Detect which cell encompasses the target text, then output its [X, Y] center coordinate. 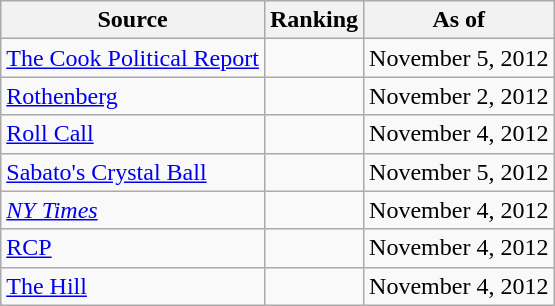
RCP [133, 248]
November 2, 2012 [459, 96]
Roll Call [133, 134]
Rothenberg [133, 96]
Sabato's Crystal Ball [133, 172]
NY Times [133, 210]
The Hill [133, 286]
The Cook Political Report [133, 58]
Ranking [314, 20]
As of [459, 20]
Source [133, 20]
